From the cell containing the given text, extract its center point as (X, Y) coordinate. 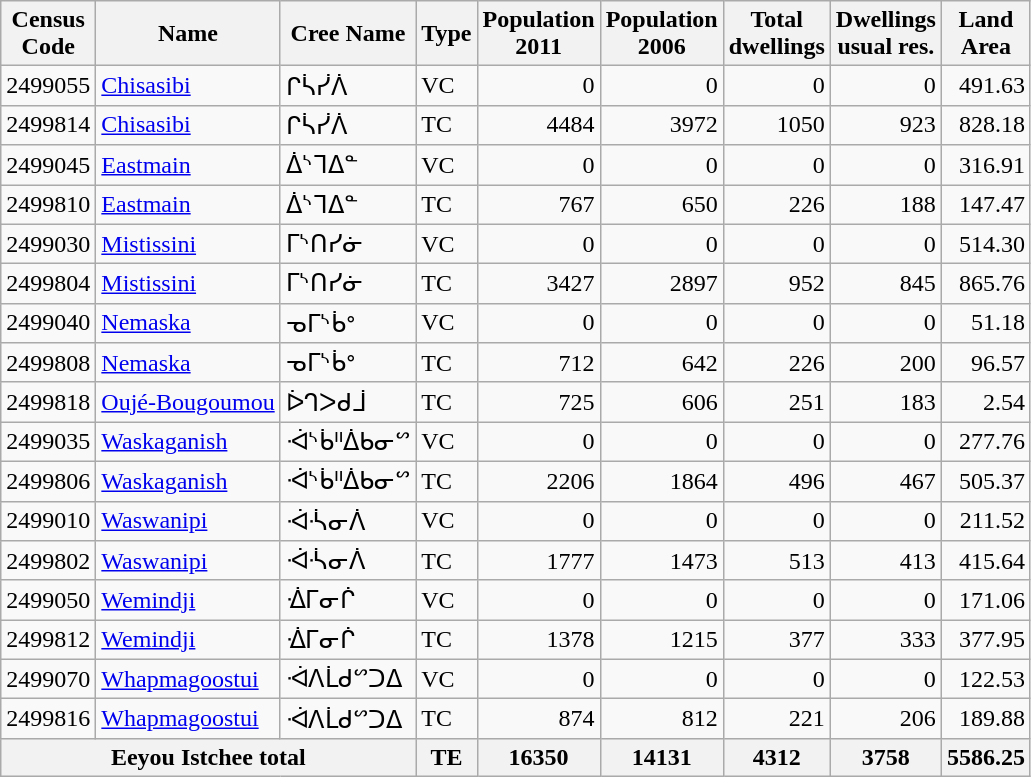
2499040 (48, 323)
4312 (776, 757)
2206 (538, 481)
2499035 (48, 442)
Eeyou Istchee total (208, 757)
1050 (776, 125)
Name (188, 34)
828.18 (986, 125)
Oujé-Bougoumou (188, 402)
923 (886, 125)
Population2006 (662, 34)
812 (662, 719)
Totaldwellings (776, 34)
505.37 (986, 481)
96.57 (986, 363)
2499050 (48, 600)
874 (538, 719)
206 (886, 719)
Dwellingsusual res. (886, 34)
189.88 (986, 719)
2499810 (48, 204)
Population2011 (538, 34)
2499030 (48, 244)
LandArea (986, 34)
496 (776, 481)
467 (886, 481)
200 (886, 363)
3427 (538, 284)
4484 (538, 125)
952 (776, 284)
1378 (538, 640)
845 (886, 284)
221 (776, 719)
CensusCode (48, 34)
5586.25 (986, 757)
3758 (886, 757)
2499802 (48, 561)
650 (662, 204)
16350 (538, 757)
51.18 (986, 323)
14131 (662, 757)
491.63 (986, 86)
2499045 (48, 165)
514.30 (986, 244)
1215 (662, 640)
725 (538, 402)
2499812 (48, 640)
2499816 (48, 719)
2499055 (48, 86)
277.76 (986, 442)
147.47 (986, 204)
251 (776, 402)
211.52 (986, 521)
2499806 (48, 481)
2499804 (48, 284)
2499010 (48, 521)
ᐆᒉᐳᑯᒨ (348, 402)
188 (886, 204)
3972 (662, 125)
2499808 (48, 363)
316.91 (986, 165)
1777 (538, 561)
513 (776, 561)
183 (886, 402)
642 (662, 363)
Cree Name (348, 34)
TE (446, 757)
2.54 (986, 402)
122.53 (986, 679)
712 (538, 363)
377.95 (986, 640)
333 (886, 640)
1864 (662, 481)
Type (446, 34)
377 (776, 640)
1473 (662, 561)
2897 (662, 284)
2499818 (48, 402)
413 (886, 561)
767 (538, 204)
606 (662, 402)
865.76 (986, 284)
2499814 (48, 125)
171.06 (986, 600)
2499070 (48, 679)
415.64 (986, 561)
